Locate the cell with the specified text and output its [X, Y] center coordinate. 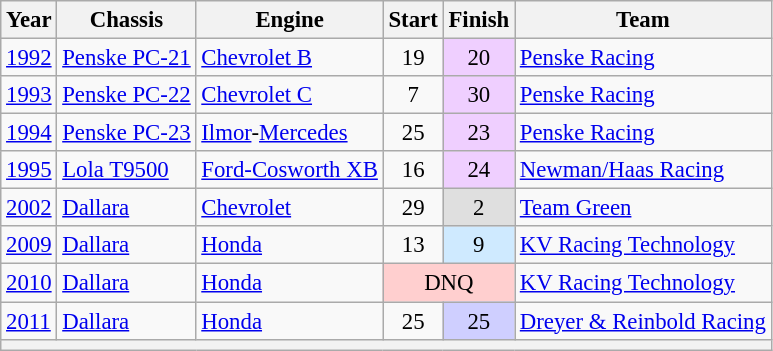
Team [642, 20]
1994 [29, 133]
1992 [29, 58]
Penske PC-21 [126, 58]
Start [413, 20]
Penske PC-22 [126, 95]
Chevrolet C [290, 95]
DNQ [448, 283]
Year [29, 20]
1995 [29, 170]
30 [478, 95]
Dreyer & Reinbold Racing [642, 321]
2009 [29, 245]
7 [413, 95]
2010 [29, 283]
2 [478, 208]
2002 [29, 208]
24 [478, 170]
19 [413, 58]
Penske PC-23 [126, 133]
Chevrolet [290, 208]
16 [413, 170]
Ilmor-Mercedes [290, 133]
Team Green [642, 208]
1993 [29, 95]
Chevrolet B [290, 58]
Lola T9500 [126, 170]
Newman/Haas Racing [642, 170]
2011 [29, 321]
23 [478, 133]
20 [478, 58]
9 [478, 245]
13 [413, 245]
Chassis [126, 20]
Engine [290, 20]
Finish [478, 20]
29 [413, 208]
Ford-Cosworth XB [290, 170]
